Return the [X, Y] coordinate for the center point of the cell that contains the specified text.  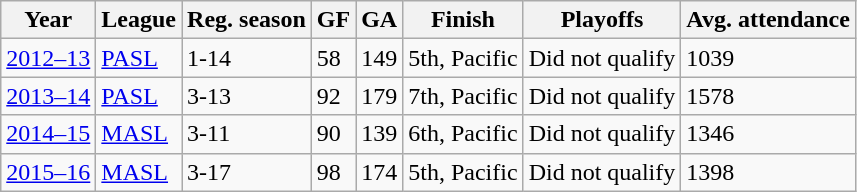
GA [380, 20]
Year [48, 20]
3-11 [247, 134]
3-17 [247, 172]
1578 [768, 96]
1039 [768, 58]
179 [380, 96]
GF [333, 20]
6th, Pacific [463, 134]
2014–15 [48, 134]
149 [380, 58]
139 [380, 134]
Reg. season [247, 20]
174 [380, 172]
1-14 [247, 58]
1346 [768, 134]
2015–16 [48, 172]
Avg. attendance [768, 20]
90 [333, 134]
2012–13 [48, 58]
58 [333, 58]
7th, Pacific [463, 96]
Playoffs [602, 20]
2013–14 [48, 96]
98 [333, 172]
92 [333, 96]
3-13 [247, 96]
Finish [463, 20]
1398 [768, 172]
League [139, 20]
